Scan for the cell matching the given text and deliver its [X, Y] coordinate at center. 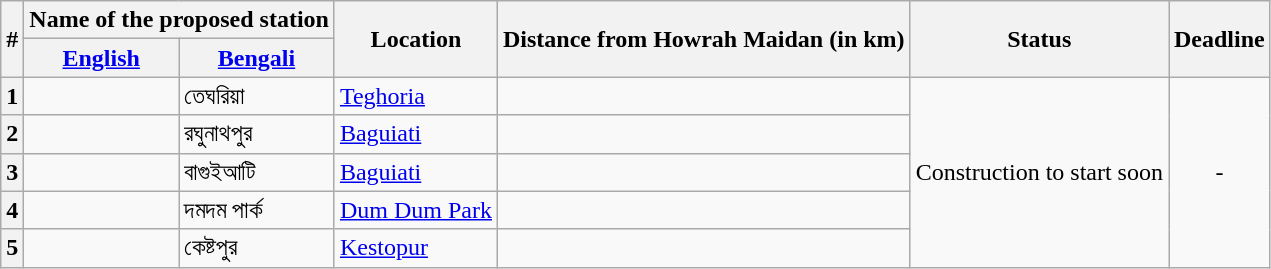
Bengali [257, 58]
Kestopur [416, 248]
5 [12, 248]
Dum Dum Park [416, 210]
2 [12, 134]
# [12, 39]
1 [12, 96]
English [102, 58]
Teghoria [416, 96]
4 [12, 210]
3 [12, 172]
Construction to start soon [1039, 172]
Location [416, 39]
দমদম পার্ক [257, 210]
- [1219, 172]
কেষ্টপুর [257, 248]
রঘুনাথপুর [257, 134]
Name of the proposed station [180, 20]
বাগুইআটি [257, 172]
Distance from Howrah Maidan (in km) [704, 39]
Status [1039, 39]
Deadline [1219, 39]
তেঘরিয়া [257, 96]
